For the text-containing cell, return its midpoint in [x, y] coordinate format. 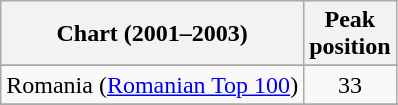
Romania (Romanian Top 100) [152, 85]
33 [350, 85]
Peakposition [350, 34]
Chart (2001–2003) [152, 34]
